Return (X, Y) of the center of cell containing provided text 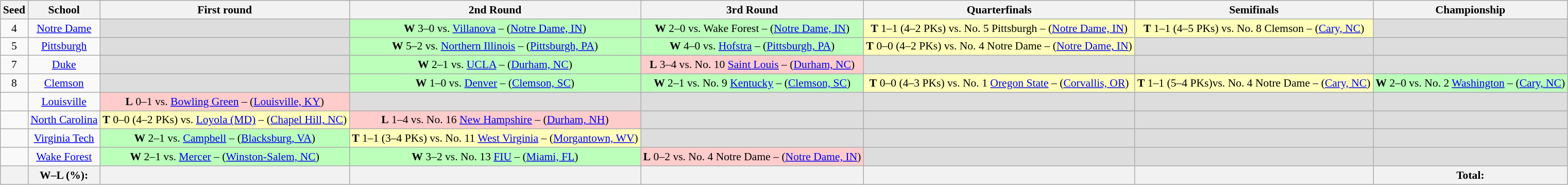
W 2–0 vs. Wake Forest – (Notre Dame, IN) (752, 28)
Notre Dame (64, 28)
Clemson (64, 83)
2nd Round (495, 10)
L 1–4 vs. No. 16 New Hampshire – (Durham, NH) (495, 120)
3rd Round (752, 10)
T 1–1 (5–4 PKs)vs. No. 4 Notre Dame – (Cary, NC) (1254, 83)
T 0–0 (4–3 PKs) vs. No. 1 Oregon State – (Corvallis, OR) (999, 83)
T 0–0 (4–2 PKs) vs. No. 4 Notre Dame – (Notre Dame, IN) (999, 46)
W–L (%): (64, 175)
7 (14, 65)
L 0–1 vs. Bowling Green – (Louisville, KY) (225, 102)
Pittsburgh (64, 46)
First round (225, 10)
Championship (1471, 10)
W 2–1 vs. UCLA – (Durham, NC) (495, 65)
W 2–1 vs. Campbell – (Blacksburg, VA) (225, 139)
T 1–1 (3–4 PKs) vs. No. 11 West Virginia – (Morgantown, WV) (495, 139)
W 5–2 vs. Northern Illinois – (Pittsburgh, PA) (495, 46)
Semifinals (1254, 10)
8 (14, 83)
W 4–0 vs. Hofstra – (Pittsburgh, PA) (752, 46)
Seed (14, 10)
W 3–0 vs. Villanova – (Notre Dame, IN) (495, 28)
4 (14, 28)
Duke (64, 65)
Quarterfinals (999, 10)
Virginia Tech (64, 139)
5 (14, 46)
W 2–0 vs. No. 2 Washington – (Cary, NC) (1471, 83)
North Carolina (64, 120)
L 3–4 vs. No. 10 Saint Louis – (Durham, NC) (752, 65)
T 0–0 (4–2 PKs) vs. Loyola (MD) – (Chapel Hill, NC) (225, 120)
T 1–1 (4–5 PKs) vs. No. 8 Clemson – (Cary, NC) (1254, 28)
Total: (1471, 175)
W 1–0 vs. Denver – (Clemson, SC) (495, 83)
School (64, 10)
Wake Forest (64, 157)
W 2–1 vs. No. 9 Kentucky – (Clemson, SC) (752, 83)
Louisville (64, 102)
L 0–2 vs. No. 4 Notre Dame – (Notre Dame, IN) (752, 157)
T 1–1 (4–2 PKs) vs. No. 5 Pittsburgh – (Notre Dame, IN) (999, 28)
W 2–1 vs. Mercer – (Winston-Salem, NC) (225, 157)
W 3–2 vs. No. 13 FIU – (Miami, FL) (495, 157)
